Return (x, y) of the center of cell containing provided text 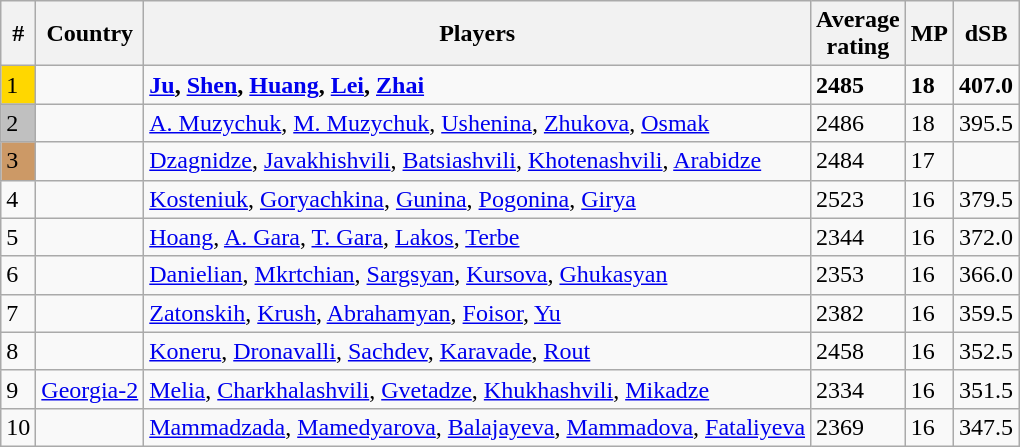
2485 (858, 85)
6 (18, 275)
2458 (858, 351)
Averagerating (858, 34)
351.5 (986, 389)
3 (18, 161)
2353 (858, 275)
4 (18, 199)
2 (18, 123)
352.5 (986, 351)
407.0 (986, 85)
2344 (858, 237)
Kosteniuk, Goryachkina, Gunina, Pogonina, Girya (478, 199)
1 (18, 85)
2334 (858, 389)
2523 (858, 199)
Players (478, 34)
372.0 (986, 237)
395.5 (986, 123)
MP (929, 34)
Hoang, A. Gara, T. Gara, Lakos, Terbe (478, 237)
A. Muzychuk, M. Muzychuk, Ushenina, Zhukova, Osmak (478, 123)
7 (18, 313)
5 (18, 237)
Zatonskih, Krush, Abrahamyan, Foisor, Yu (478, 313)
9 (18, 389)
347.5 (986, 427)
2486 (858, 123)
366.0 (986, 275)
8 (18, 351)
359.5 (986, 313)
Koneru, Dronavalli, Sachdev, Karavade, Rout (478, 351)
Danielian, Mkrtchian, Sargsyan, Kursova, Ghukasyan (478, 275)
Dzagnidze, Javakhishvili, Batsiashvili, Khotenashvili, Arabidze (478, 161)
Melia, Charkhalashvili, Gvetadze, Khukhashvili, Mikadze (478, 389)
Mammadzada, Mamedyarova, Balajayeva, Mammadova, Fataliyeva (478, 427)
# (18, 34)
2382 (858, 313)
Georgia-2 (90, 389)
10 (18, 427)
379.5 (986, 199)
17 (929, 161)
Country (90, 34)
2484 (858, 161)
Ju, Shen, Huang, Lei, Zhai (478, 85)
2369 (858, 427)
dSB (986, 34)
